Return the (x, y) coordinate for the center point of the cell that contains the specified text.  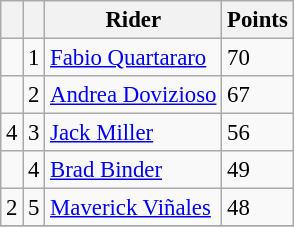
Rider (134, 20)
5 (34, 208)
56 (258, 133)
Points (258, 20)
3 (34, 133)
48 (258, 208)
1 (34, 58)
Andrea Dovizioso (134, 95)
Maverick Viñales (134, 208)
Fabio Quartararo (134, 58)
67 (258, 95)
Jack Miller (134, 133)
49 (258, 170)
70 (258, 58)
Brad Binder (134, 170)
